Identify which cell holds the provided text, then report its [x, y] central coordinate. 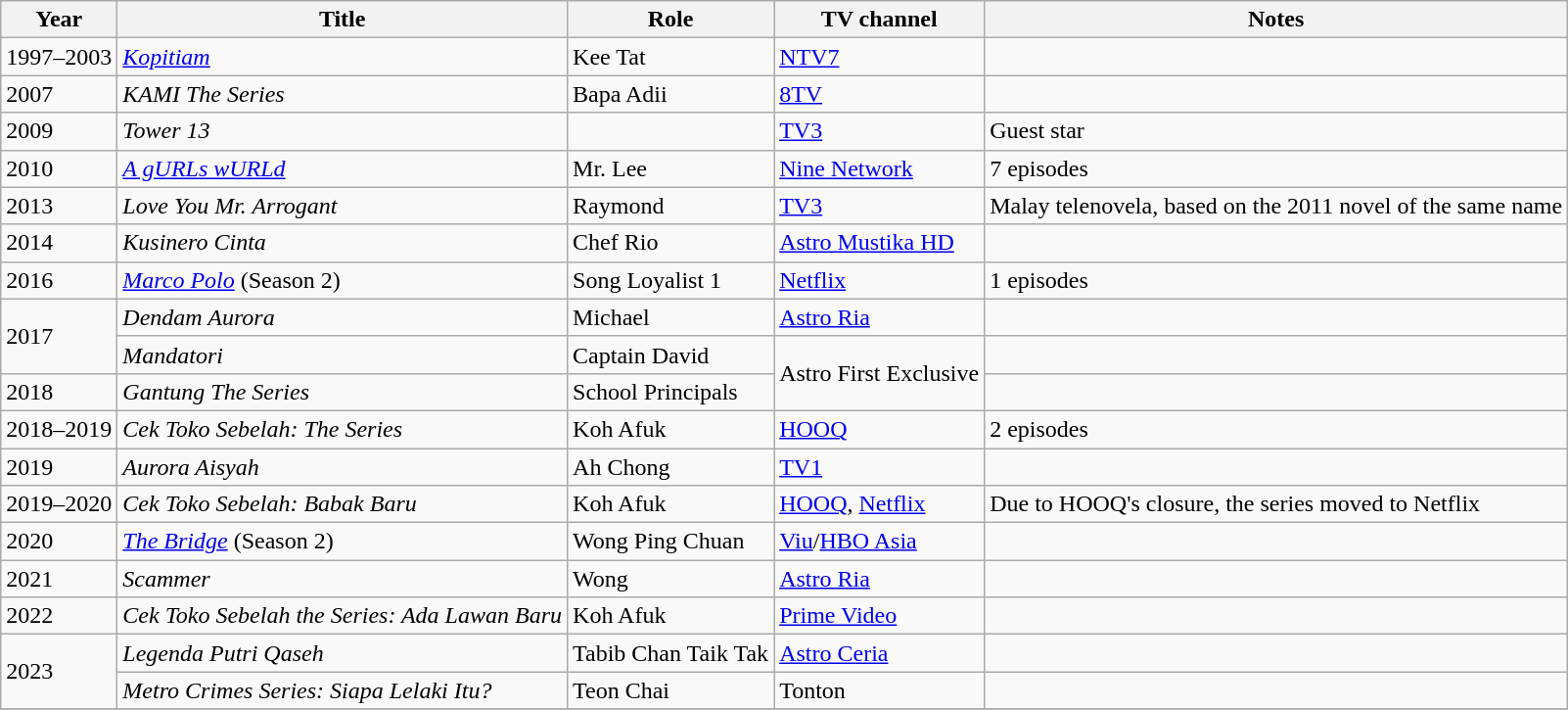
2007 [59, 94]
2009 [59, 131]
Marco Polo (Season 2) [343, 280]
Raymond [671, 206]
Mandatori [343, 355]
Astro First Exclusive [879, 373]
Dendam Aurora [343, 317]
Kee Tat [671, 57]
2022 [59, 616]
2014 [59, 243]
Astro Ceria [879, 653]
Teon Chai [671, 690]
Cek Toko Sebelah the Series: Ada Lawan Baru [343, 616]
Captain David [671, 355]
A gURLs wURLd [343, 168]
Metro Crimes Series: Siapa Lelaki Itu? [343, 690]
2021 [59, 579]
2 episodes [1276, 429]
Cek Toko Sebelah: The Series [343, 429]
2019–2020 [59, 504]
Gantung The Series [343, 392]
Title [343, 20]
HOOQ, Netflix [879, 504]
Netflix [879, 280]
1 episodes [1276, 280]
Viu/HBO Asia [879, 542]
Astro Mustika HD [879, 243]
2020 [59, 542]
Tonton [879, 690]
Bapa Adii [671, 94]
Song Loyalist 1 [671, 280]
Malay telenovela, based on the 2011 novel of the same name [1276, 206]
TV1 [879, 467]
8TV [879, 94]
2019 [59, 467]
The Bridge (Season 2) [343, 542]
2018–2019 [59, 429]
2023 [59, 672]
Wong [671, 579]
Mr. Lee [671, 168]
Kopitiam [343, 57]
Legenda Putri Qaseh [343, 653]
Due to HOOQ's closure, the series moved to Netflix [1276, 504]
2013 [59, 206]
Guest star [1276, 131]
Notes [1276, 20]
Role [671, 20]
Kusinero Cinta [343, 243]
Wong Ping Chuan [671, 542]
School Principals [671, 392]
Cek Toko Sebelah: Babak Baru [343, 504]
Prime Video [879, 616]
2018 [59, 392]
HOOQ [879, 429]
Tower 13 [343, 131]
Ah Chong [671, 467]
Tabib Chan Taik Tak [671, 653]
Nine Network [879, 168]
TV channel [879, 20]
Michael [671, 317]
Aurora Aisyah [343, 467]
Chef Rio [671, 243]
1997–2003 [59, 57]
KAMI The Series [343, 94]
Year [59, 20]
2010 [59, 168]
Scammer [343, 579]
Love You Mr. Arrogant [343, 206]
NTV7 [879, 57]
7 episodes [1276, 168]
2017 [59, 336]
2016 [59, 280]
